Capture the cell that displays the provided text and extract its [X, Y] central coordinate. 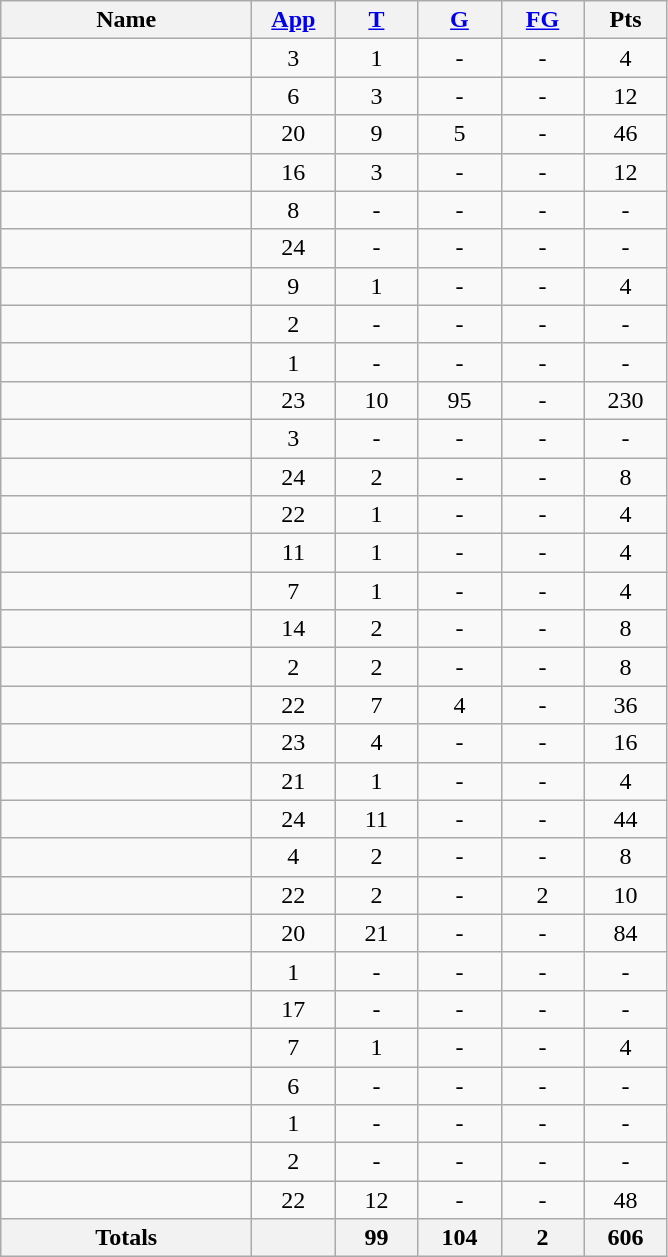
5 [460, 134]
230 [626, 400]
99 [376, 1238]
84 [626, 933]
G [460, 20]
14 [294, 629]
FG [542, 20]
17 [294, 1009]
36 [626, 705]
44 [626, 819]
App [294, 20]
T [376, 20]
Totals [126, 1238]
95 [460, 400]
104 [460, 1238]
606 [626, 1238]
Name [126, 20]
Pts [626, 20]
46 [626, 134]
48 [626, 1200]
